Return the (X, Y) coordinate for the center point of the cell that contains the specified text.  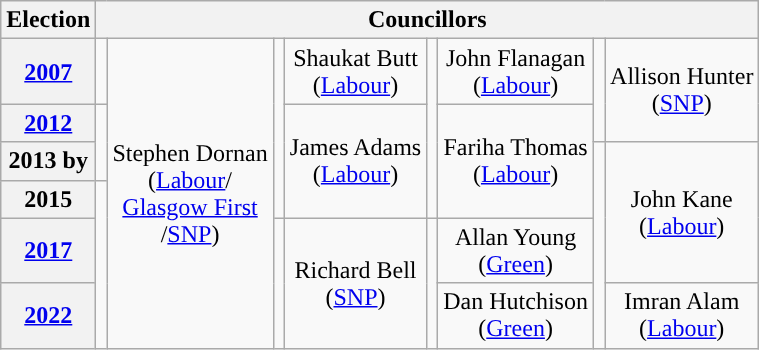
2007 (48, 72)
2022 (48, 316)
2013 by (48, 161)
Fariha Thomas(Labour) (516, 161)
Election (48, 20)
Councillors (428, 20)
Dan Hutchison(Green) (516, 316)
Allison Hunter(SNP) (682, 90)
John Flanagan(Labour) (516, 72)
2017 (48, 250)
2012 (48, 123)
2015 (48, 199)
Allan Young(Green) (516, 250)
Richard Bell(SNP) (355, 283)
Imran Alam(Labour) (682, 316)
James Adams(Labour) (355, 161)
Shaukat Butt(Labour) (355, 72)
John Kane(Labour) (682, 212)
Stephen Dornan(Labour/Glasgow First/SNP) (190, 194)
